Capture the cell that displays the provided text and extract its [x, y] central coordinate. 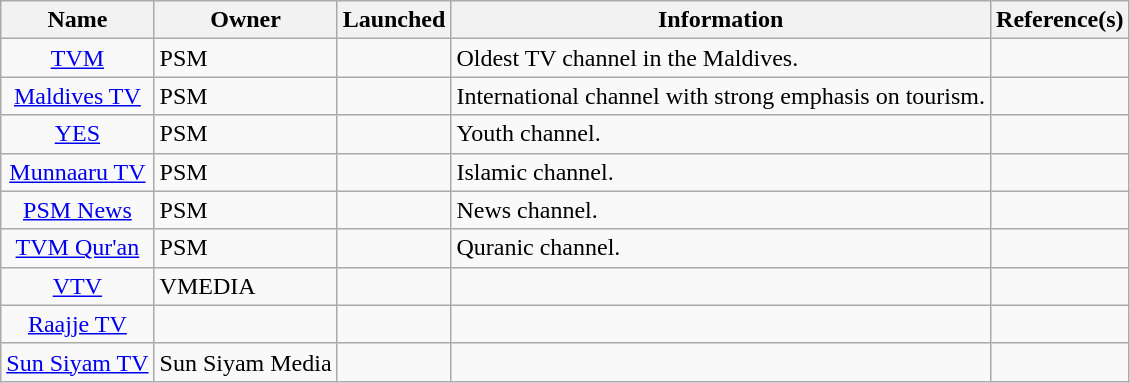
Sun Siyam TV [78, 362]
VMEDIA [246, 286]
VTV [78, 286]
Islamic channel. [721, 172]
Quranic channel. [721, 248]
Munnaaru TV [78, 172]
International channel with strong emphasis on tourism. [721, 96]
Sun Siyam Media [246, 362]
TVM [78, 58]
Owner [246, 20]
YES [78, 134]
News channel. [721, 210]
Reference(s) [1060, 20]
TVM Qur'an [78, 248]
Information [721, 20]
Youth channel. [721, 134]
Oldest TV channel in the Maldives. [721, 58]
Launched [394, 20]
Raajje TV [78, 324]
Maldives TV [78, 96]
Name [78, 20]
PSM News [78, 210]
